Return (x, y) of the center of cell containing provided text 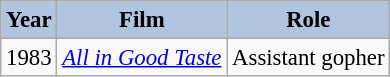
Year (29, 20)
Film (142, 20)
Assistant gopher (308, 58)
1983 (29, 58)
Role (308, 20)
All in Good Taste (142, 58)
